Locate the cell with the specified text and output its (x, y) center coordinate. 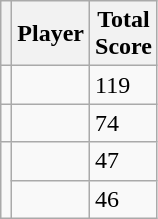
47 (124, 161)
74 (124, 123)
46 (124, 199)
119 (124, 85)
Player (51, 34)
TotalScore (124, 34)
